Provide the (X, Y) coordinate of the cell's center where the given text is located.  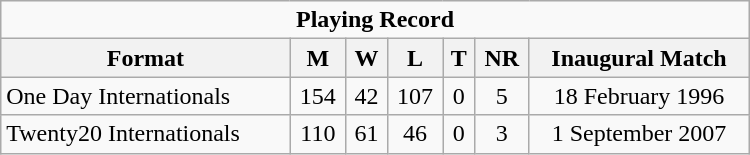
W (366, 58)
5 (502, 96)
One Day Internationals (146, 96)
Format (146, 58)
110 (318, 134)
1 September 2007 (639, 134)
107 (415, 96)
3 (502, 134)
18 February 1996 (639, 96)
61 (366, 134)
T (459, 58)
Inaugural Match (639, 58)
M (318, 58)
Playing Record (375, 20)
NR (502, 58)
154 (318, 96)
42 (366, 96)
Twenty20 Internationals (146, 134)
L (415, 58)
46 (415, 134)
